Determine the [X, Y] coordinate at the center of the cell enclosing the given text.  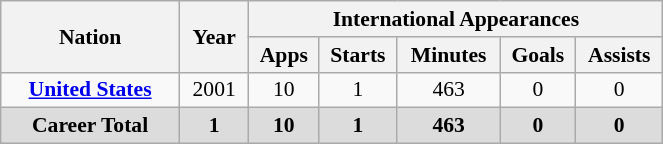
Career Total [90, 126]
Assists [620, 55]
Minutes [448, 55]
Starts [358, 55]
Apps [284, 55]
2001 [214, 90]
Year [214, 36]
United States [90, 90]
International Appearances [456, 19]
Goals [538, 55]
Nation [90, 36]
